Return [x, y] of the center of cell containing provided text 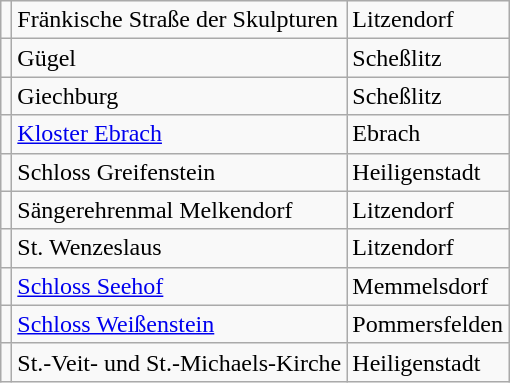
Kloster Ebrach [180, 134]
St. Wenzeslaus [180, 248]
Schloss Seehof [180, 286]
Giechburg [180, 96]
Schloss Weißenstein [180, 324]
Ebrach [428, 134]
Fränkische Straße der Skulpturen [180, 20]
St.-Veit- und St.-Michaels-Kirche [180, 362]
Gügel [180, 58]
Memmelsdorf [428, 286]
Sängerehrenmal Melkendorf [180, 210]
Schloss Greifenstein [180, 172]
Pommersfelden [428, 324]
